Identify which cell holds the provided text, then report its [X, Y] central coordinate. 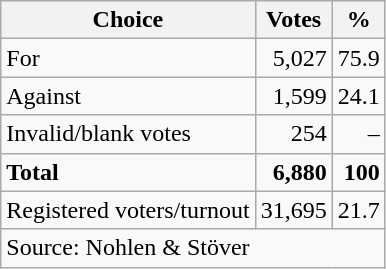
254 [294, 134]
For [128, 58]
31,695 [294, 210]
Votes [294, 20]
% [358, 20]
Choice [128, 20]
1,599 [294, 96]
6,880 [294, 172]
Registered voters/turnout [128, 210]
Against [128, 96]
75.9 [358, 58]
Source: Nohlen & Stöver [193, 248]
Invalid/blank votes [128, 134]
– [358, 134]
5,027 [294, 58]
Total [128, 172]
21.7 [358, 210]
100 [358, 172]
24.1 [358, 96]
